Provide the (x, y) coordinate of the cell's center where the given text is located.  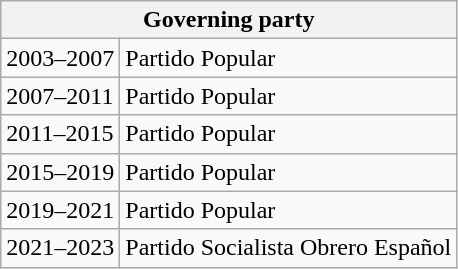
2019–2021 (60, 210)
2003–2007 (60, 58)
2015–2019 (60, 172)
2007–2011 (60, 96)
Governing party (229, 20)
2021–2023 (60, 248)
Partido Socialista Obrero Español (288, 248)
2011–2015 (60, 134)
